Provide the (X, Y) coordinate of the cell's center where the given text is located.  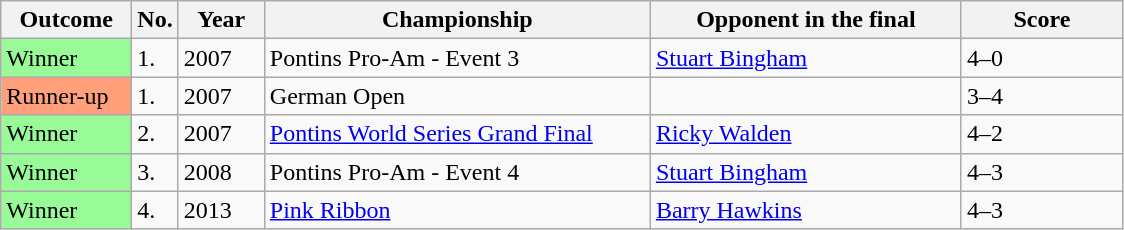
3–4 (1042, 96)
Championship (457, 20)
Outcome (66, 20)
4. (155, 210)
4–0 (1042, 58)
Pontins World Series Grand Final (457, 134)
Pontins Pro-Am - Event 4 (457, 172)
Pink Ribbon (457, 210)
German Open (457, 96)
No. (155, 20)
2008 (221, 172)
Year (221, 20)
2. (155, 134)
2013 (221, 210)
Pontins Pro-Am - Event 3 (457, 58)
Runner-up (66, 96)
3. (155, 172)
Ricky Walden (806, 134)
Score (1042, 20)
Barry Hawkins (806, 210)
4–2 (1042, 134)
Opponent in the final (806, 20)
